Pinpoint the cell where the given text exists, returning its [X, Y] midpoint coordinate. 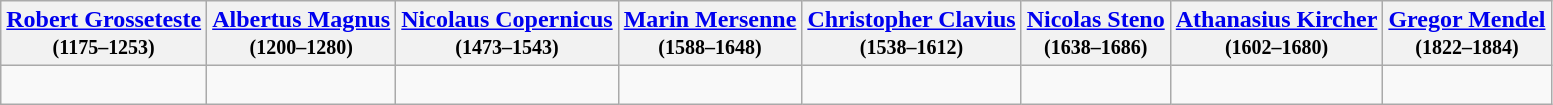
Albertus Magnus(1200–1280) [302, 34]
Nicolaus Copernicus(1473–1543) [507, 34]
Athanasius Kircher(1602–1680) [1276, 34]
Christopher Clavius(1538–1612) [912, 34]
Nicolas Steno(1638–1686) [1096, 34]
Marin Mersenne(1588–1648) [710, 34]
Robert Grosseteste(1175–1253) [104, 34]
Gregor Mendel(1822–1884) [1467, 34]
